For the text-containing cell, return its midpoint in [X, Y] coordinate format. 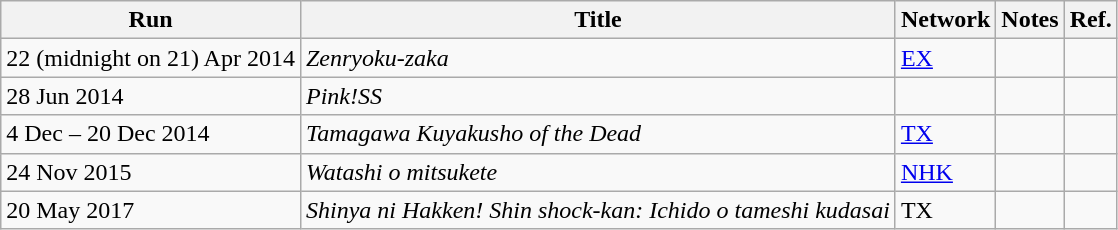
20 May 2017 [151, 210]
Title [598, 20]
Watashi o mitsukete [598, 172]
Network [945, 20]
24 Nov 2015 [151, 172]
Tamagawa Kuyakusho of the Dead [598, 134]
4 Dec – 20 Dec 2014 [151, 134]
EX [945, 58]
22 (midnight on 21) Apr 2014 [151, 58]
Pink!SS [598, 96]
Notes [1030, 20]
Zenryoku-zaka [598, 58]
Ref. [1090, 20]
Shinya ni Hakken! Shin shock-kan: Ichido o tameshi kudasai [598, 210]
NHK [945, 172]
Run [151, 20]
28 Jun 2014 [151, 96]
